Detect which cell encompasses the target text, then output its (X, Y) center coordinate. 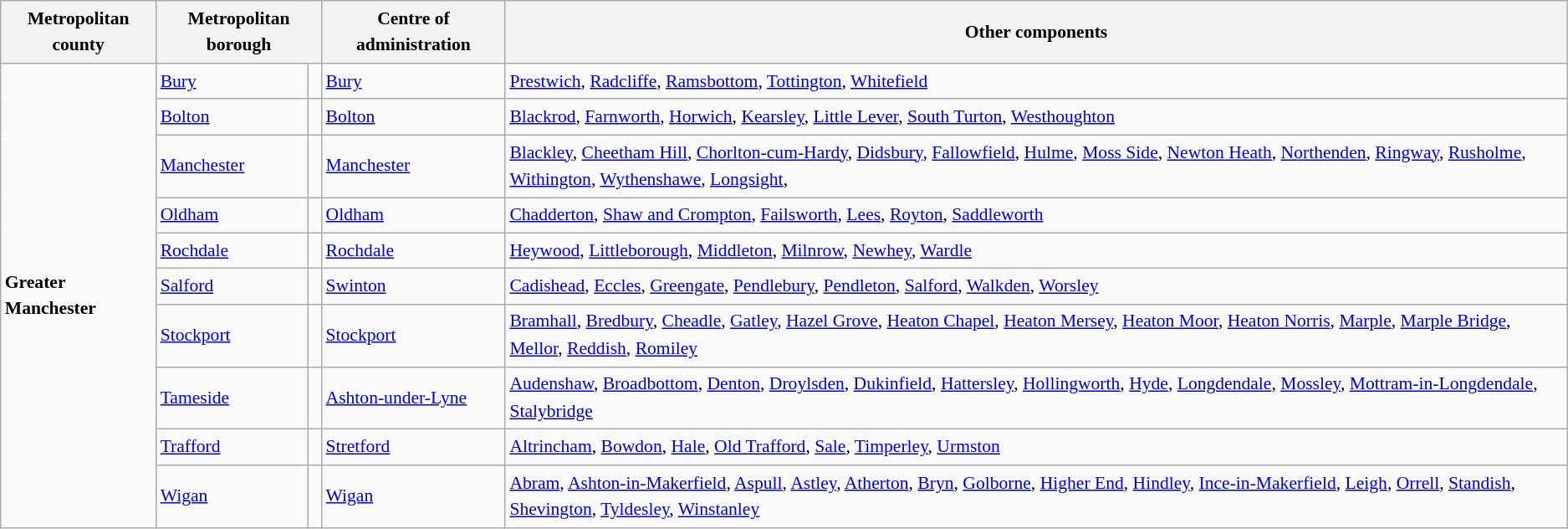
Greater Manchester (79, 296)
Stretford (413, 447)
Altrincham, Bowdon, Hale, Old Trafford, Sale, Timperley, Urmston (1035, 447)
Centre of administration (413, 32)
Audenshaw, Broadbottom, Denton, Droylsden, Dukinfield, Hattersley, Hollingworth, Hyde, Longdendale, Mossley, Mottram-in-Longdendale, Stalybridge (1035, 398)
Tameside (232, 398)
Blackrod, Farnworth, Horwich, Kearsley, Little Lever, South Turton, Westhoughton (1035, 117)
Heywood, Littleborough, Middleton, Milnrow, Newhey, Wardle (1035, 251)
Chadderton, Shaw and Crompton, Failsworth, Lees, Royton, Saddleworth (1035, 216)
Cadishead, Eccles, Greengate, Pendlebury, Pendleton, Salford, Walkden, Worsley (1035, 286)
Swinton (413, 286)
Metropolitan borough (239, 32)
Metropolitan county (79, 32)
Trafford (232, 447)
Other components (1035, 32)
Salford (232, 286)
Prestwich, Radcliffe, Ramsbottom, Tottington, Whitefield (1035, 82)
Ashton-under-Lyne (413, 398)
